Output the (X, Y) coordinate of the center of the cell containing the given text.  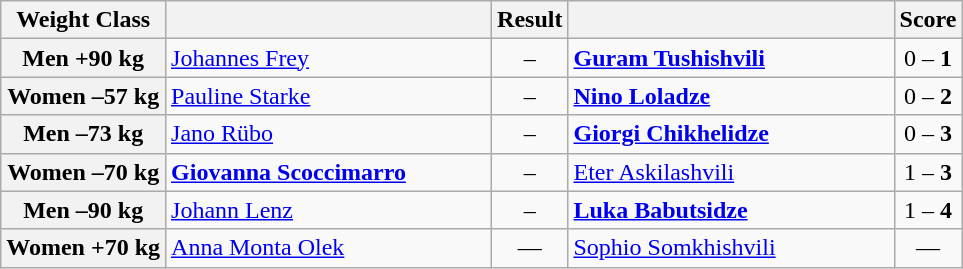
1 – 4 (928, 210)
Weight Class (84, 20)
Johann Lenz (329, 210)
Women –70 kg (84, 172)
Women +70 kg (84, 248)
Anna Monta Olek (329, 248)
Guram Tushishvili (731, 58)
Luka Babutsidze (731, 210)
Men +90 kg (84, 58)
Men –73 kg (84, 134)
Jano Rübo (329, 134)
Sophio Somkhishvili (731, 248)
Score (928, 20)
Eter Askilashvili (731, 172)
0 – 2 (928, 96)
Result (530, 20)
Johannes Frey (329, 58)
Pauline Starke (329, 96)
Nino Loladze (731, 96)
Giorgi Chikhelidze (731, 134)
Men –90 kg (84, 210)
Giovanna Scoccimarro (329, 172)
Women –57 kg (84, 96)
1 – 3 (928, 172)
0 – 1 (928, 58)
0 – 3 (928, 134)
